Capture the cell that displays the provided text and extract its (x, y) central coordinate. 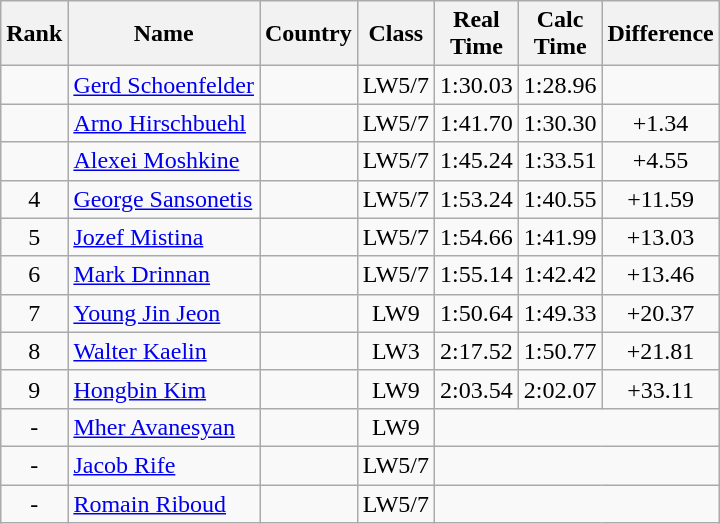
+11.59 (660, 199)
4 (34, 199)
LW3 (396, 351)
Alexei Moshkine (164, 161)
1:49.33 (560, 313)
1:55.14 (477, 275)
Country (309, 34)
1:40.55 (560, 199)
Rank (34, 34)
9 (34, 389)
1:30.30 (560, 123)
2:17.52 (477, 351)
1:53.24 (477, 199)
1:41.70 (477, 123)
Arno Hirschbuehl (164, 123)
George Sansonetis (164, 199)
Mher Avanesyan (164, 427)
Difference (660, 34)
Walter Kaelin (164, 351)
Class (396, 34)
+13.46 (660, 275)
2:03.54 (477, 389)
+13.03 (660, 237)
7 (34, 313)
1:41.99 (560, 237)
Hongbin Kim (164, 389)
1:33.51 (560, 161)
Young Jin Jeon (164, 313)
+20.37 (660, 313)
+1.34 (660, 123)
1:28.96 (560, 85)
6 (34, 275)
+33.11 (660, 389)
Gerd Schoenfelder (164, 85)
8 (34, 351)
1:30.03 (477, 85)
2:02.07 (560, 389)
1:54.66 (477, 237)
+4.55 (660, 161)
Mark Drinnan (164, 275)
5 (34, 237)
RealTime (477, 34)
CalcTime (560, 34)
Name (164, 34)
1:42.42 (560, 275)
1:45.24 (477, 161)
Jacob Rife (164, 465)
1:50.64 (477, 313)
+21.81 (660, 351)
Jozef Mistina (164, 237)
Romain Riboud (164, 503)
1:50.77 (560, 351)
